From the cell containing the given text, extract its center point as (x, y) coordinate. 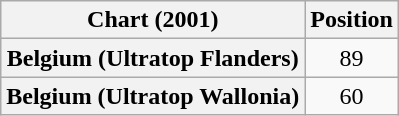
89 (352, 58)
60 (352, 96)
Chart (2001) (153, 20)
Belgium (Ultratop Wallonia) (153, 96)
Belgium (Ultratop Flanders) (153, 58)
Position (352, 20)
